For the text-containing cell, return its midpoint in (X, Y) coordinate format. 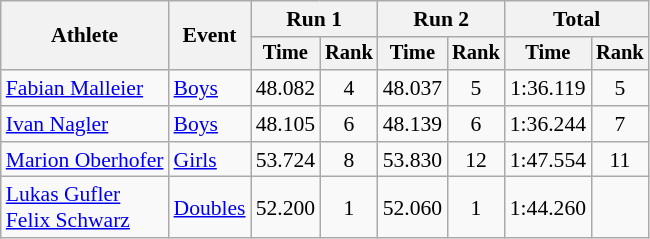
Run 1 (314, 19)
Ivan Nagler (85, 124)
7 (620, 124)
1:44.260 (548, 208)
1:36.119 (548, 88)
48.037 (412, 88)
Fabian Malleier (85, 88)
Total (577, 19)
52.200 (286, 208)
Lukas GuflerFelix Schwarz (85, 208)
12 (476, 160)
Run 2 (442, 19)
48.139 (412, 124)
8 (349, 160)
53.830 (412, 160)
Athlete (85, 36)
48.105 (286, 124)
4 (349, 88)
Girls (210, 160)
Event (210, 36)
1:36.244 (548, 124)
Doubles (210, 208)
52.060 (412, 208)
1:47.554 (548, 160)
53.724 (286, 160)
11 (620, 160)
Marion Oberhofer (85, 160)
48.082 (286, 88)
